Provide the (X, Y) coordinate of the cell's center where the given text is located.  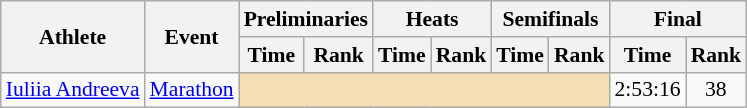
2:53:16 (647, 90)
Heats (432, 19)
Event (192, 36)
Marathon (192, 90)
Final (678, 19)
38 (716, 90)
Preliminaries (306, 19)
Iuliia Andreeva (73, 90)
Semifinals (550, 19)
Athlete (73, 36)
